From the cell containing the given text, extract its center point as (x, y) coordinate. 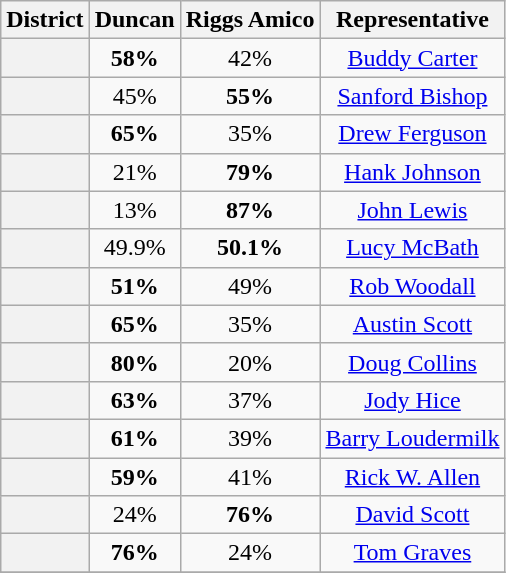
59% (134, 477)
63% (134, 400)
51% (134, 286)
Representative (412, 20)
37% (250, 400)
Austin Scott (412, 324)
Jody Hice (412, 400)
61% (134, 438)
Lucy McBath (412, 248)
Rick W. Allen (412, 477)
Sanford Bishop (412, 96)
Drew Ferguson (412, 134)
80% (134, 362)
Tom Graves (412, 553)
David Scott (412, 515)
50.1% (250, 248)
District (45, 20)
45% (134, 96)
79% (250, 172)
58% (134, 58)
Buddy Carter (412, 58)
87% (250, 210)
Duncan (134, 20)
Hank Johnson (412, 172)
Riggs Amico (250, 20)
39% (250, 438)
13% (134, 210)
Doug Collins (412, 362)
49.9% (134, 248)
21% (134, 172)
55% (250, 96)
49% (250, 286)
41% (250, 477)
Barry Loudermilk (412, 438)
42% (250, 58)
John Lewis (412, 210)
Rob Woodall (412, 286)
20% (250, 362)
